Capture the cell that displays the provided text and extract its [X, Y] central coordinate. 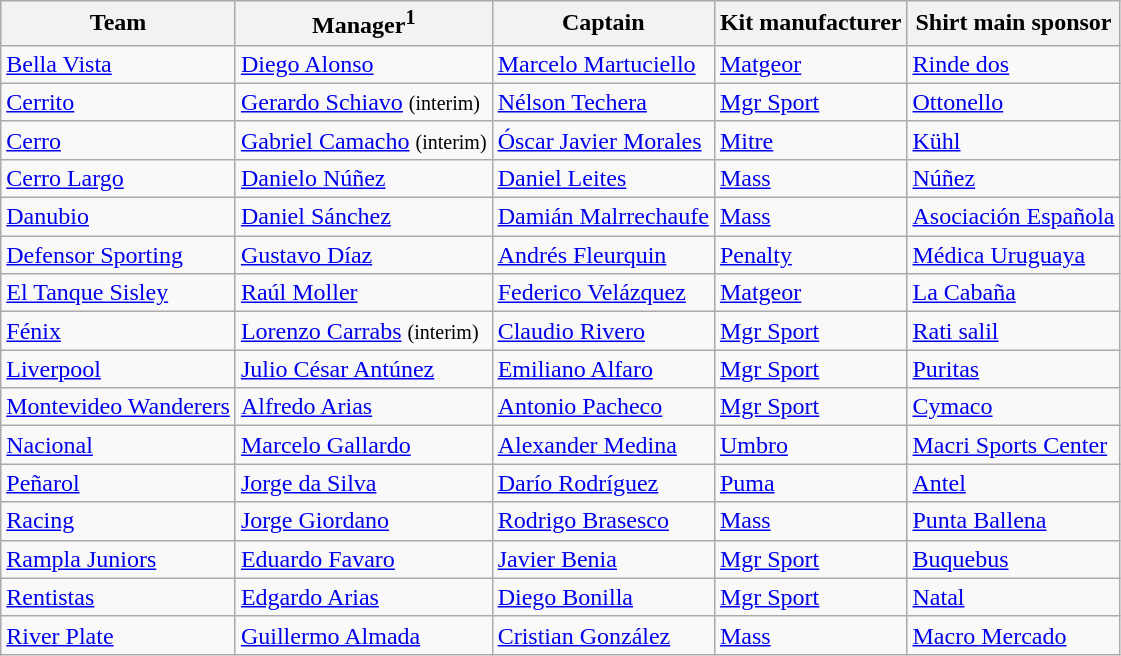
El Tanque Sisley [118, 293]
Daniel Leites [603, 178]
Rodrigo Brasesco [603, 521]
Cristian González [603, 635]
Gustavo Díaz [364, 255]
Nacional [118, 445]
Cerrito [118, 102]
Eduardo Favaro [364, 559]
Macri Sports Center [1014, 445]
Jorge da Silva [364, 483]
Cerro [118, 140]
Diego Bonilla [603, 597]
Team [118, 24]
Umbro [810, 445]
Julio César Antúnez [364, 369]
Danielo Núñez [364, 178]
Guillermo Almada [364, 635]
Rentistas [118, 597]
Natal [1014, 597]
Raúl Moller [364, 293]
Andrés Fleurquin [603, 255]
Bella Vista [118, 64]
Puma [810, 483]
Captain [603, 24]
Marcelo Martuciello [603, 64]
Rati salil [1014, 331]
Lorenzo Carrabs (interim) [364, 331]
Jorge Giordano [364, 521]
Médica Uruguaya [1014, 255]
Penalty [810, 255]
Peñarol [118, 483]
Defensor Sporting [118, 255]
Fénix [118, 331]
Racing [118, 521]
La Cabaña [1014, 293]
Kühl [1014, 140]
Shirt main sponsor [1014, 24]
Nélson Techera [603, 102]
Mitre [810, 140]
River Plate [118, 635]
Darío Rodríguez [603, 483]
Gerardo Schiavo (interim) [364, 102]
Damián Malrrechaufe [603, 217]
Rampla Juniors [118, 559]
Macro Mercado [1014, 635]
Punta Ballena [1014, 521]
Antonio Pacheco [603, 407]
Gabriel Camacho (interim) [364, 140]
Asociación Española [1014, 217]
Danubio [118, 217]
Puritas [1014, 369]
Kit manufacturer [810, 24]
Ottonello [1014, 102]
Javier Benia [603, 559]
Edgardo Arias [364, 597]
Emiliano Alfaro [603, 369]
Cerro Largo [118, 178]
Óscar Javier Morales [603, 140]
Daniel Sánchez [364, 217]
Diego Alonso [364, 64]
Alexander Medina [603, 445]
Antel [1014, 483]
Buquebus [1014, 559]
Rinde dos [1014, 64]
Manager1 [364, 24]
Marcelo Gallardo [364, 445]
Núñez [1014, 178]
Alfredo Arias [364, 407]
Liverpool [118, 369]
Claudio Rivero [603, 331]
Montevideo Wanderers [118, 407]
Cymaco [1014, 407]
Federico Velázquez [603, 293]
